Determine the [x, y] coordinate at the center of the cell enclosing the given text.  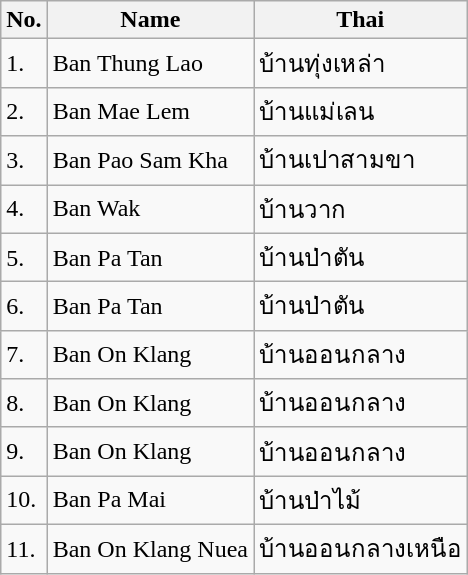
Thai [361, 20]
9. [24, 452]
No. [24, 20]
10. [24, 500]
7. [24, 354]
บ้านป่าไม้ [361, 500]
11. [24, 548]
4. [24, 208]
8. [24, 404]
Ban Pao Sam Kha [150, 160]
Ban Pa Mai [150, 500]
บ้านออนกลางเหนือ [361, 548]
บ้านเปาสามขา [361, 160]
3. [24, 160]
6. [24, 306]
บ้านทุ่งเหล่า [361, 64]
5. [24, 258]
Ban Thung Lao [150, 64]
Ban Wak [150, 208]
2. [24, 112]
Ban On Klang Nuea [150, 548]
Ban Mae Lem [150, 112]
1. [24, 64]
บ้านวาก [361, 208]
Name [150, 20]
บ้านแม่เลน [361, 112]
